Identify which cell holds the provided text, then report its [X, Y] central coordinate. 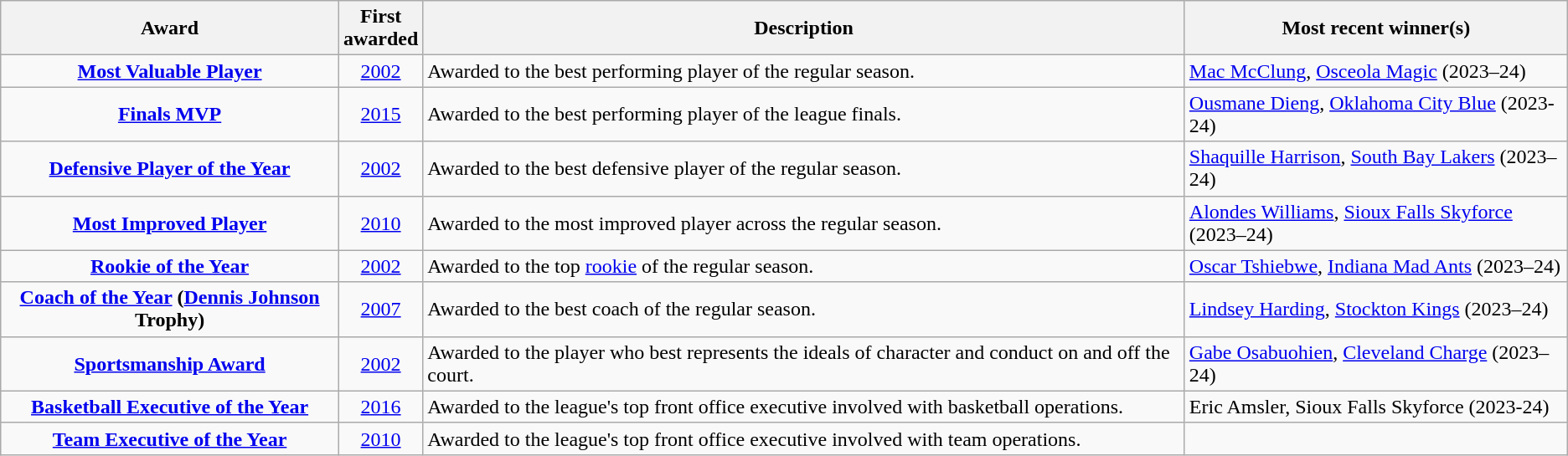
Awarded to the league's top front office executive involved with basketball operations. [804, 407]
Eric Amsler, Sioux Falls Skyforce (2023-24) [1375, 407]
Oscar Tshiebwe, Indiana Mad Ants (2023–24) [1375, 266]
Mac McClung, Osceola Magic (2023–24) [1375, 71]
Awarded to the most improved player across the regular season. [804, 223]
Awarded to the player who best represents the ideals of character and conduct on and off the court. [804, 363]
2015 [380, 114]
Most Improved Player [170, 223]
2007 [380, 310]
Lindsey Harding, Stockton Kings (2023–24) [1375, 310]
Finals MVP [170, 114]
Gabe Osabuohien, Cleveland Charge (2023–24) [1375, 363]
Awarded to the league's top front office executive involved with team operations. [804, 438]
2016 [380, 407]
Awarded to the best performing player of the league finals. [804, 114]
Description [804, 28]
Awarded to the best performing player of the regular season. [804, 71]
Most Valuable Player [170, 71]
Basketball Executive of the Year [170, 407]
First awarded [380, 28]
Awarded to the best coach of the regular season. [804, 310]
Award [170, 28]
Awarded to the best defensive player of the regular season. [804, 169]
Defensive Player of the Year [170, 169]
Team Executive of the Year [170, 438]
Shaquille Harrison, South Bay Lakers (2023–24) [1375, 169]
Most recent winner(s) [1375, 28]
Rookie of the Year [170, 266]
Alondes Williams, Sioux Falls Skyforce (2023–24) [1375, 223]
Awarded to the top rookie of the regular season. [804, 266]
Sportsmanship Award [170, 363]
Coach of the Year (Dennis Johnson Trophy) [170, 310]
Ousmane Dieng, Oklahoma City Blue (2023-24) [1375, 114]
